From the cell containing the given text, extract its center point as [x, y] coordinate. 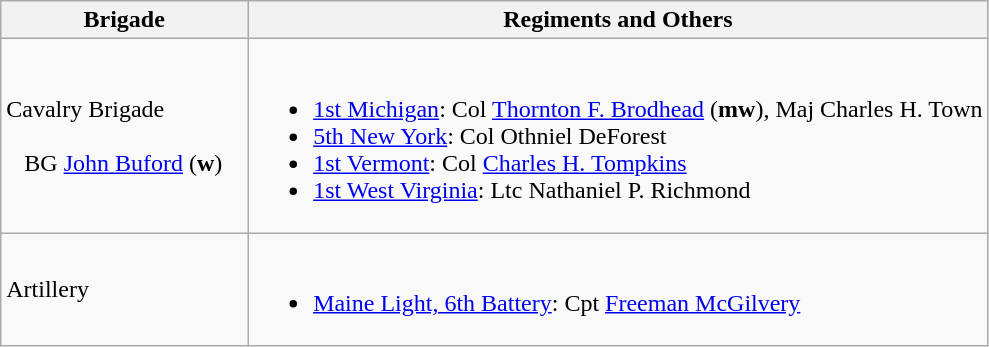
Brigade [124, 20]
Artillery [124, 290]
Regiments and Others [618, 20]
Maine Light, 6th Battery: Cpt Freeman McGilvery [618, 290]
Cavalry Brigade BG John Buford (w) [124, 136]
